Return the [X, Y] coordinate for the center point of the cell that contains the specified text.  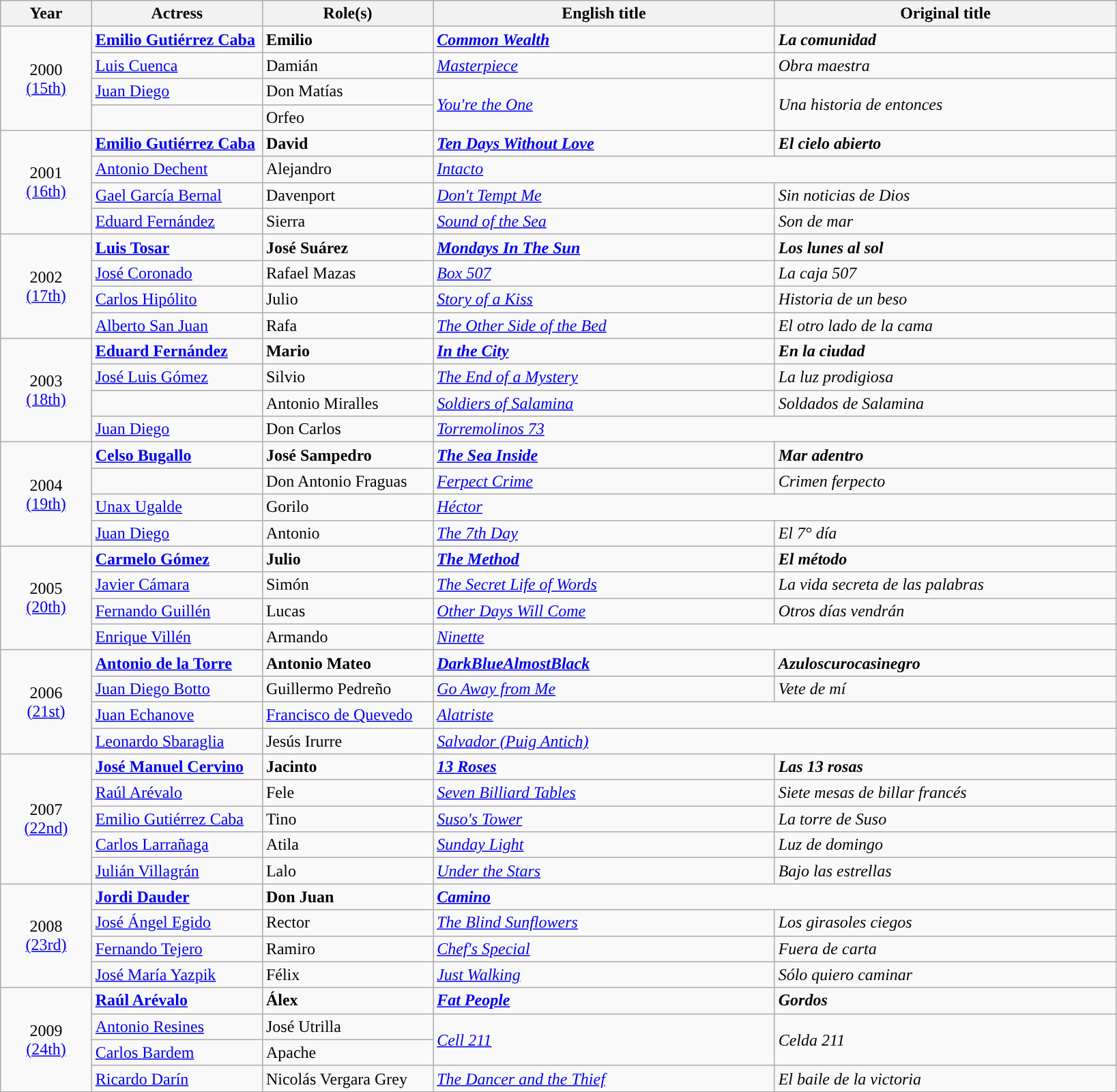
El baile de la victoria [946, 1078]
Don Juan [347, 897]
Cell 211 [605, 1039]
Go Away from Me [605, 689]
Carmelo Gómez [177, 559]
Enrique Villén [177, 637]
Álex [347, 1001]
Unax Ugalde [177, 507]
José Sampedro [347, 455]
Original title [946, 14]
Héctor [775, 507]
Other Days Will Come [605, 611]
The Method [605, 559]
José Suárez [347, 247]
Una historia de entonces [946, 104]
Under the Stars [605, 871]
2000(15th) [46, 78]
The Sea Inside [605, 455]
2003(18th) [46, 390]
Silvio [347, 377]
Otros días vendrán [946, 611]
Rafael Mazas [347, 273]
Celda 211 [946, 1039]
Rafa [347, 326]
Gael García Bernal [177, 195]
La caja 507 [946, 273]
Don Carlos [347, 429]
Salvador (Puig Antich) [775, 741]
Apache [347, 1052]
Los lunes al sol [946, 247]
El otro lado de la cama [946, 326]
José Manuel Cervino [177, 767]
Siete mesas de billar francés [946, 793]
Actress [177, 14]
2006(21st) [46, 702]
Common Wealth [605, 40]
Javier Cámara [177, 585]
En la ciudad [946, 351]
Azuloscurocasinegro [946, 663]
Armando [347, 637]
Camino [775, 897]
Obra maestra [946, 66]
You're the One [605, 104]
Félix [347, 975]
2008(23rd) [46, 936]
La comunidad [946, 40]
Sound of the Sea [605, 221]
Jesús Irurre [347, 741]
Tino [347, 819]
2009(24th) [46, 1039]
Ramiro [347, 949]
In the City [605, 351]
Celso Bugallo [177, 455]
The 7th Day [605, 533]
Vete de mí [946, 689]
Antonio Resines [177, 1026]
Intacto [775, 169]
Soldados de Salamina [946, 403]
2002(17th) [46, 286]
Fuera de carta [946, 949]
Alejandro [347, 169]
Chef's Special [605, 949]
Suso's Tower [605, 819]
Don Matías [347, 91]
Antonio de la Torre [177, 663]
Ricardo Darín [177, 1078]
José Coronado [177, 273]
José Luis Gómez [177, 377]
Mario [347, 351]
Box 507 [605, 273]
Torremolinos 73 [775, 429]
Sunday Light [605, 845]
Crimen ferpecto [946, 481]
Year [46, 14]
Ferpect Crime [605, 481]
The Blind Sunflowers [605, 923]
José Ángel Egido [177, 923]
Luis Tosar [177, 247]
Carlos Larrañaga [177, 845]
Rector [347, 923]
Guillermo Pedreño [347, 689]
Simón [347, 585]
Luz de domingo [946, 845]
Fat People [605, 1001]
José María Yazpik [177, 975]
The End of a Mystery [605, 377]
Los girasoles ciegos [946, 923]
Ten Days Without Love [605, 143]
English title [605, 14]
Antonio Miralles [347, 403]
Historia de un beso [946, 299]
Las 13 rosas [946, 767]
Carlos Hipólito [177, 299]
Fernando Tejero [177, 949]
Orfeo [347, 117]
El método [946, 559]
Juan Echanove [177, 715]
Carlos Bardem [177, 1052]
2001(16th) [46, 182]
Soldiers of Salamina [605, 403]
Lalo [347, 871]
Luis Cuenca [177, 66]
Gorilo [347, 507]
The Dancer and the Thief [605, 1078]
Jordi Dauder [177, 897]
Lucas [347, 611]
Don't Tempt Me [605, 195]
Alberto San Juan [177, 326]
Atila [347, 845]
2005(20th) [46, 598]
José Utrilla [347, 1026]
Don Antonio Fraguas [347, 481]
Bajo las estrellas [946, 871]
Damián [347, 66]
Antonio [347, 533]
13 Roses [605, 767]
2007(22nd) [46, 819]
Just Walking [605, 975]
Seven Billiard Tables [605, 793]
Son de mar [946, 221]
Davenport [347, 195]
Story of a Kiss [605, 299]
Ninette [775, 637]
Sierra [347, 221]
The Other Side of the Bed [605, 326]
La torre de Suso [946, 819]
Nicolás Vergara Grey [347, 1078]
Jacinto [347, 767]
The Secret Life of Words [605, 585]
Fele [347, 793]
Gordos [946, 1001]
DarkBlueAlmostBlack [605, 663]
David [347, 143]
Mar adentro [946, 455]
La luz prodigiosa [946, 377]
Francisco de Quevedo [347, 715]
2004(19th) [46, 494]
Sin noticias de Dios [946, 195]
Role(s) [347, 14]
Sólo quiero caminar [946, 975]
Alatriste [775, 715]
Juan Diego Botto [177, 689]
El cielo abierto [946, 143]
Leonardo Sbaraglia [177, 741]
Julián Villagrán [177, 871]
Masterpiece [605, 66]
Antonio Mateo [347, 663]
La vida secreta de las palabras [946, 585]
Antonio Dechent [177, 169]
Mondays In The Sun [605, 247]
El 7° día [946, 533]
Fernando Guillén [177, 611]
Emilio [347, 40]
